From the cell containing the given text, extract its center point as [x, y] coordinate. 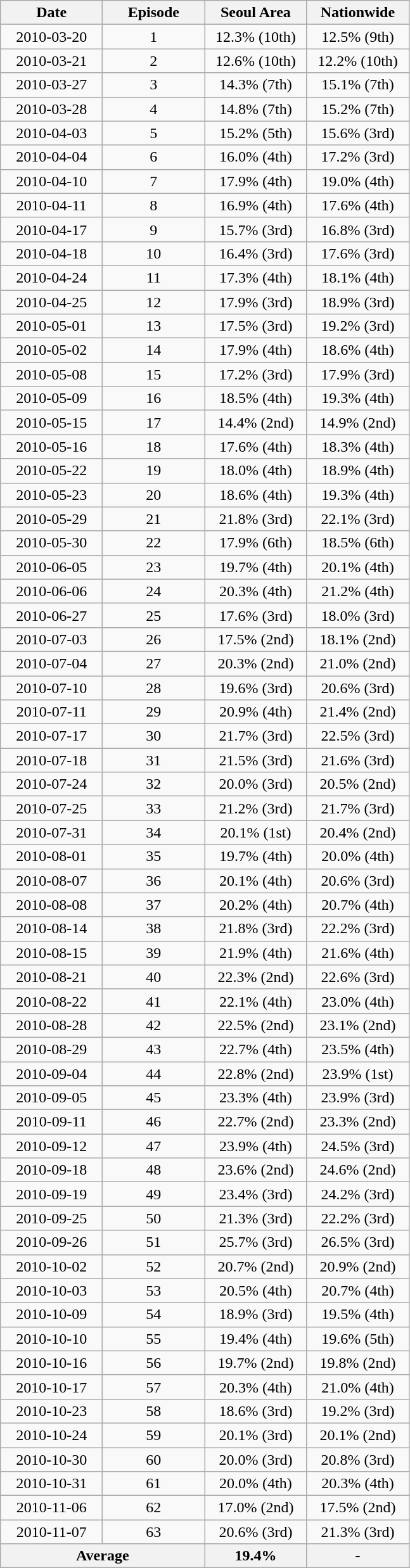
18.9% (4th) [357, 471]
5 [153, 133]
21.2% (4th) [357, 591]
20.9% (4th) [256, 712]
2010-08-21 [52, 977]
20.5% (4th) [256, 1291]
9 [153, 229]
47 [153, 1146]
29 [153, 712]
- [357, 1556]
4 [153, 109]
18.0% (3rd) [357, 615]
24.2% (3rd) [357, 1194]
22.1% (4th) [256, 1001]
40 [153, 977]
50 [153, 1218]
20 [153, 495]
3 [153, 85]
2010-11-07 [52, 1532]
2010-07-11 [52, 712]
18.3% (4th) [357, 447]
11 [153, 277]
19.8% (2nd) [357, 1363]
2010-08-15 [52, 953]
21.4% (2nd) [357, 712]
2010-09-19 [52, 1194]
23.1% (2nd) [357, 1025]
2010-05-08 [52, 374]
59 [153, 1435]
15.1% (7th) [357, 85]
2010-10-31 [52, 1484]
12 [153, 302]
57 [153, 1387]
2010-08-07 [52, 881]
18.5% (4th) [256, 398]
14.4% (2nd) [256, 423]
2010-07-24 [52, 784]
21.5% (3rd) [256, 760]
23.0% (4th) [357, 1001]
18.5% (6th) [357, 543]
23.3% (2nd) [357, 1122]
17.3% (4th) [256, 277]
2010-07-18 [52, 760]
20.1% (3rd) [256, 1435]
37 [153, 905]
2010-08-08 [52, 905]
2010-09-04 [52, 1074]
14 [153, 350]
2010-05-09 [52, 398]
Episode [153, 13]
17 [153, 423]
18 [153, 447]
2010-05-02 [52, 350]
21.6% (4th) [357, 953]
6 [153, 157]
63 [153, 1532]
2010-07-31 [52, 832]
21.0% (4th) [357, 1387]
22.1% (3rd) [357, 519]
2010-04-11 [52, 205]
16.9% (4th) [256, 205]
15.2% (5th) [256, 133]
19.6% (3rd) [256, 687]
23.9% (3rd) [357, 1098]
18.1% (2nd) [357, 639]
45 [153, 1098]
20.1% (2nd) [357, 1435]
2010-06-05 [52, 567]
16.0% (4th) [256, 157]
2010-11-06 [52, 1508]
Nationwide [357, 13]
54 [153, 1315]
16 [153, 398]
2010-10-24 [52, 1435]
27 [153, 663]
14.8% (7th) [256, 109]
22.3% (2nd) [256, 977]
15 [153, 374]
20.4% (2nd) [357, 832]
22.7% (2nd) [256, 1122]
15.7% (3rd) [256, 229]
2010-09-25 [52, 1218]
Seoul Area [256, 13]
20.3% (2nd) [256, 663]
2010-10-16 [52, 1363]
22.5% (3rd) [357, 736]
2010-05-23 [52, 495]
2010-07-03 [52, 639]
21.9% (4th) [256, 953]
19.0% (4th) [357, 181]
60 [153, 1459]
21.0% (2nd) [357, 663]
2010-08-28 [52, 1025]
17.0% (2nd) [256, 1508]
10 [153, 253]
21.6% (3rd) [357, 760]
31 [153, 760]
23.4% (3rd) [256, 1194]
2010-04-03 [52, 133]
19 [153, 471]
13 [153, 326]
20.1% (1st) [256, 832]
2010-05-15 [52, 423]
2010-03-20 [52, 37]
2010-10-03 [52, 1291]
2010-08-14 [52, 929]
21.2% (3rd) [256, 808]
12.6% (10th) [256, 61]
2010-07-04 [52, 663]
12.3% (10th) [256, 37]
2010-10-02 [52, 1266]
58 [153, 1411]
55 [153, 1339]
2010-07-17 [52, 736]
2010-07-25 [52, 808]
23 [153, 567]
24.6% (2nd) [357, 1170]
2010-10-23 [52, 1411]
22 [153, 543]
20.2% (4th) [256, 905]
35 [153, 857]
26.5% (3rd) [357, 1242]
43 [153, 1049]
39 [153, 953]
2010-10-30 [52, 1459]
2010-08-29 [52, 1049]
2010-06-06 [52, 591]
2010-10-10 [52, 1339]
2010-10-09 [52, 1315]
52 [153, 1266]
14.9% (2nd) [357, 423]
20.8% (3rd) [357, 1459]
18.1% (4th) [357, 277]
2010-03-28 [52, 109]
28 [153, 687]
20.5% (2nd) [357, 784]
2010-05-22 [52, 471]
22.7% (4th) [256, 1049]
2010-04-04 [52, 157]
Average [103, 1556]
51 [153, 1242]
7 [153, 181]
32 [153, 784]
19.6% (5th) [357, 1339]
15.6% (3rd) [357, 133]
8 [153, 205]
2010-04-24 [52, 277]
23.9% (1st) [357, 1074]
42 [153, 1025]
53 [153, 1291]
2010-05-16 [52, 447]
17.5% (3rd) [256, 326]
48 [153, 1170]
21 [153, 519]
1 [153, 37]
17.9% (6th) [256, 543]
2010-09-05 [52, 1098]
24 [153, 591]
36 [153, 881]
14.3% (7th) [256, 85]
44 [153, 1074]
2010-06-27 [52, 615]
22.6% (3rd) [357, 977]
19.5% (4th) [357, 1315]
2010-03-27 [52, 85]
23.6% (2nd) [256, 1170]
30 [153, 736]
34 [153, 832]
2010-03-21 [52, 61]
2010-04-25 [52, 302]
2010-08-01 [52, 857]
2010-04-10 [52, 181]
62 [153, 1508]
2010-09-26 [52, 1242]
16.8% (3rd) [357, 229]
23.3% (4th) [256, 1098]
49 [153, 1194]
15.2% (7th) [357, 109]
2010-09-18 [52, 1170]
25.7% (3rd) [256, 1242]
22.8% (2nd) [256, 1074]
2010-09-12 [52, 1146]
2010-05-29 [52, 519]
16.4% (3rd) [256, 253]
Date [52, 13]
2 [153, 61]
26 [153, 639]
25 [153, 615]
2010-04-17 [52, 229]
22.5% (2nd) [256, 1025]
18.0% (4th) [256, 471]
20.9% (2nd) [357, 1266]
2010-08-22 [52, 1001]
12.5% (9th) [357, 37]
56 [153, 1363]
2010-09-11 [52, 1122]
2010-07-10 [52, 687]
38 [153, 929]
41 [153, 1001]
19.4% (4th) [256, 1339]
24.5% (3rd) [357, 1146]
20.7% (2nd) [256, 1266]
19.7% (2nd) [256, 1363]
46 [153, 1122]
2010-10-17 [52, 1387]
19.4% [256, 1556]
23.9% (4th) [256, 1146]
2010-05-01 [52, 326]
2010-05-30 [52, 543]
23.5% (4th) [357, 1049]
2010-04-18 [52, 253]
12.2% (10th) [357, 61]
33 [153, 808]
18.6% (3rd) [256, 1411]
61 [153, 1484]
